Search for the cell housing the specified text and yield its [x, y] center coordinate. 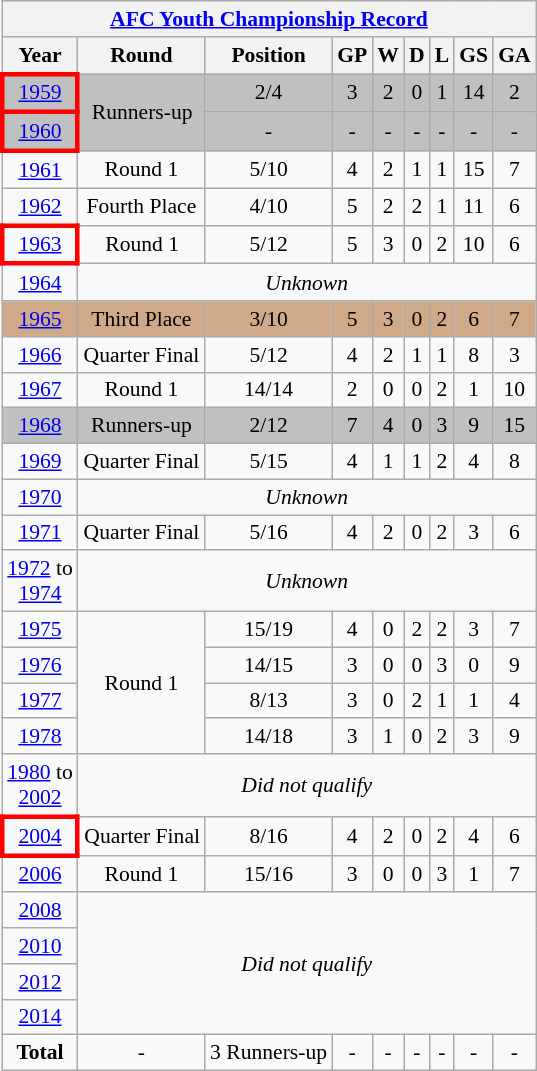
8/16 [268, 836]
5/10 [268, 170]
1976 [40, 665]
15/16 [268, 874]
W [388, 56]
2012 [40, 982]
Round [142, 56]
5/16 [268, 533]
2004 [40, 836]
2006 [40, 874]
2/12 [268, 426]
1975 [40, 630]
Total [40, 1053]
14/18 [268, 737]
1978 [40, 737]
14 [474, 94]
2008 [40, 911]
1977 [40, 701]
L [442, 56]
AFC Youth Championship Record [268, 19]
14/15 [268, 665]
3/10 [268, 319]
1966 [40, 355]
4/10 [268, 206]
1959 [40, 94]
Position [268, 56]
2/4 [268, 94]
1962 [40, 206]
1972 to 1974 [40, 582]
1970 [40, 497]
1967 [40, 390]
1968 [40, 426]
15/19 [268, 630]
GA [514, 56]
1960 [40, 132]
Year [40, 56]
Third Place [142, 319]
8/13 [268, 701]
1965 [40, 319]
3 Runners-up [268, 1053]
2014 [40, 1017]
1963 [40, 244]
GS [474, 56]
2010 [40, 946]
1980 to 2002 [40, 786]
1964 [40, 282]
1971 [40, 533]
1961 [40, 170]
1969 [40, 462]
11 [474, 206]
D [417, 56]
Fourth Place [142, 206]
GP [352, 56]
5/15 [268, 462]
14/14 [268, 390]
